Search for the cell housing the specified text and yield its [x, y] center coordinate. 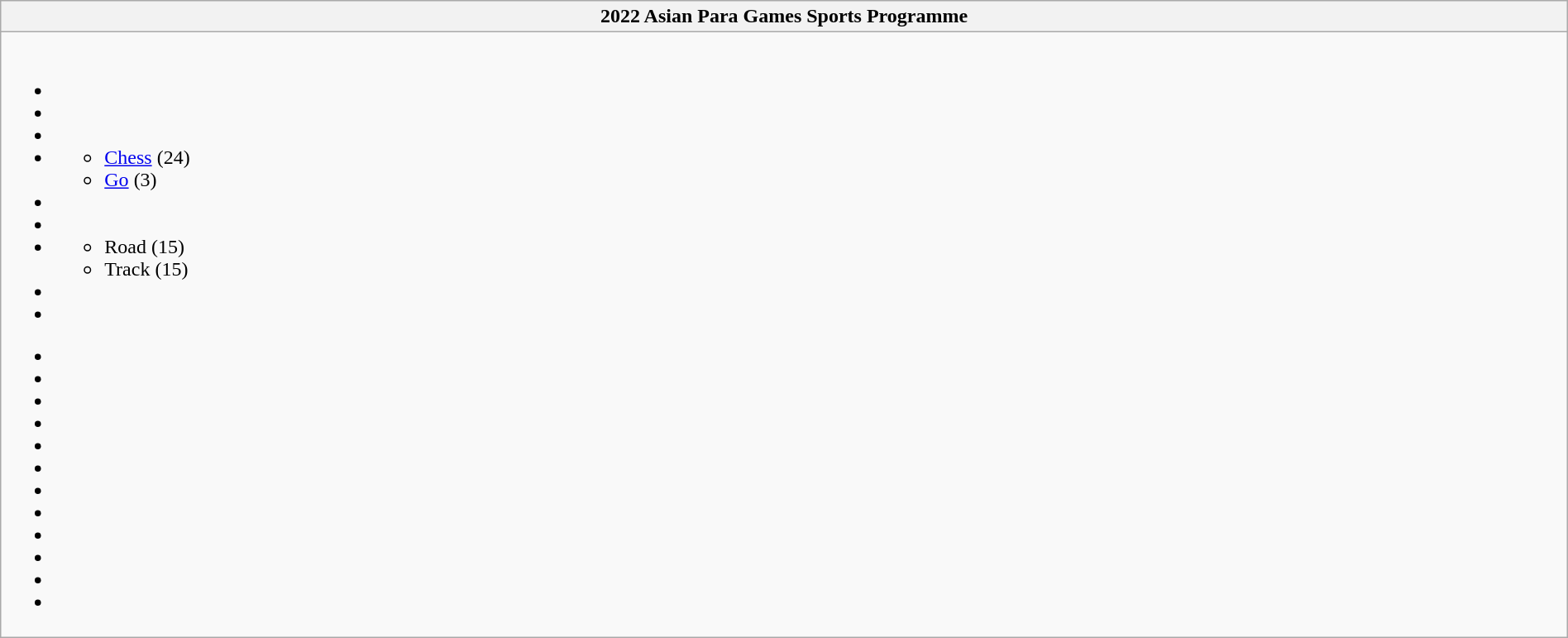
Chess (24)Go (3) Road (15) Track (15) [784, 334]
2022 Asian Para Games Sports Programme [784, 17]
